Search for the cell housing the specified text and yield its (X, Y) center coordinate. 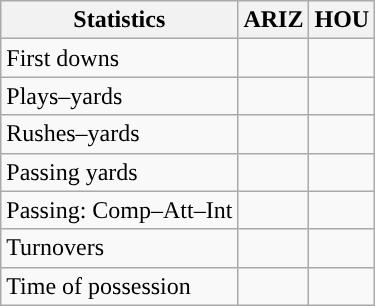
Statistics (120, 20)
Rushes–yards (120, 134)
Passing: Comp–Att–Int (120, 210)
ARIZ (274, 20)
First downs (120, 58)
Time of possession (120, 286)
Passing yards (120, 172)
Plays–yards (120, 96)
HOU (342, 20)
Turnovers (120, 248)
